Identify which cell holds the provided text, then report its [x, y] central coordinate. 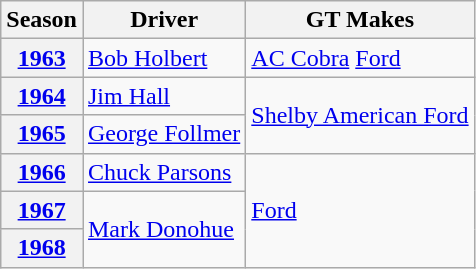
AC Cobra Ford [360, 58]
Ford [360, 210]
Bob Holbert [164, 58]
1963 [42, 58]
Jim Hall [164, 96]
George Follmer [164, 134]
Season [42, 20]
Shelby American Ford [360, 115]
1966 [42, 172]
1968 [42, 248]
1965 [42, 134]
Driver [164, 20]
GT Makes [360, 20]
Chuck Parsons [164, 172]
Mark Donohue [164, 229]
1967 [42, 210]
1964 [42, 96]
